Extract the (X, Y) coordinate from the center of the cell holding the provided text.  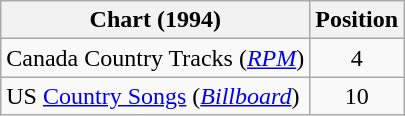
Canada Country Tracks (RPM) (156, 58)
US Country Songs (Billboard) (156, 96)
Chart (1994) (156, 20)
Position (357, 20)
10 (357, 96)
4 (357, 58)
